Provide the (x, y) coordinate of the cell's center where the given text is located.  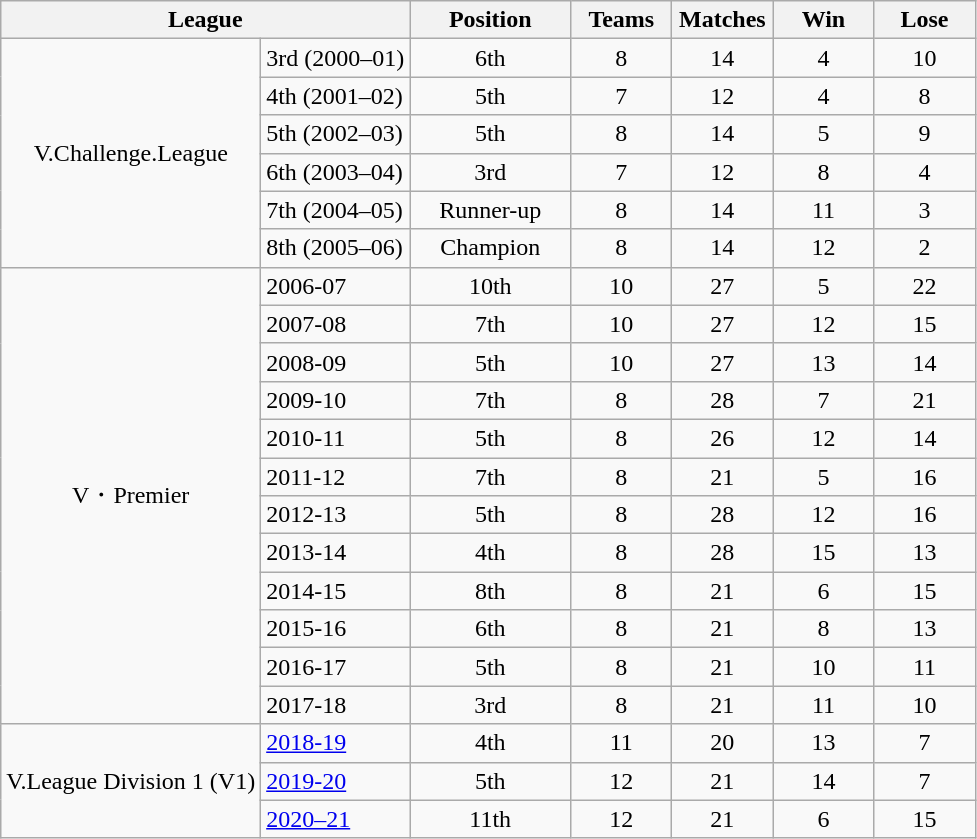
2018-19 (336, 743)
2008-09 (336, 362)
Teams (622, 20)
2016-17 (336, 667)
2019-20 (336, 781)
2017-18 (336, 705)
2012-13 (336, 515)
V・Premier (131, 496)
Runner-up (490, 210)
Win (824, 20)
Position (490, 20)
5th (2002–03) (336, 134)
26 (722, 438)
2010-11 (336, 438)
Champion (490, 248)
2013-14 (336, 553)
V.Challenge.League (131, 153)
20 (722, 743)
6th (2003–04) (336, 172)
2014-15 (336, 591)
League (206, 20)
Matches (722, 20)
8th (490, 591)
8th (2005–06) (336, 248)
2006-07 (336, 286)
V.League Division 1 (V1) (131, 781)
2015-16 (336, 629)
2020–21 (336, 819)
3rd (2000–01) (336, 58)
22 (924, 286)
7th (2004–05) (336, 210)
10th (490, 286)
11th (490, 819)
2011-12 (336, 477)
9 (924, 134)
2009-10 (336, 400)
Lose (924, 20)
2 (924, 248)
2007-08 (336, 324)
4th (2001–02) (336, 96)
3 (924, 210)
